Detect which cell encompasses the target text, then output its [X, Y] center coordinate. 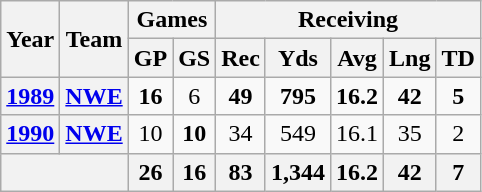
GP [150, 58]
5 [458, 96]
35 [410, 134]
49 [241, 96]
Avg [356, 58]
Lng [410, 58]
34 [241, 134]
26 [150, 172]
1,344 [298, 172]
Games [172, 20]
7 [458, 172]
1990 [30, 134]
Yds [298, 58]
TD [458, 58]
16.1 [356, 134]
2 [458, 134]
Rec [241, 58]
1989 [30, 96]
795 [298, 96]
549 [298, 134]
Team [94, 39]
83 [241, 172]
6 [194, 96]
GS [194, 58]
Receiving [348, 20]
Year [30, 39]
